Pinpoint the cell where the given text exists, returning its [x, y] midpoint coordinate. 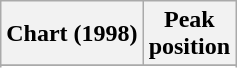
Peakposition [189, 34]
Chart (1998) [72, 34]
